Scan for the cell matching the given text and deliver its [X, Y] coordinate at center. 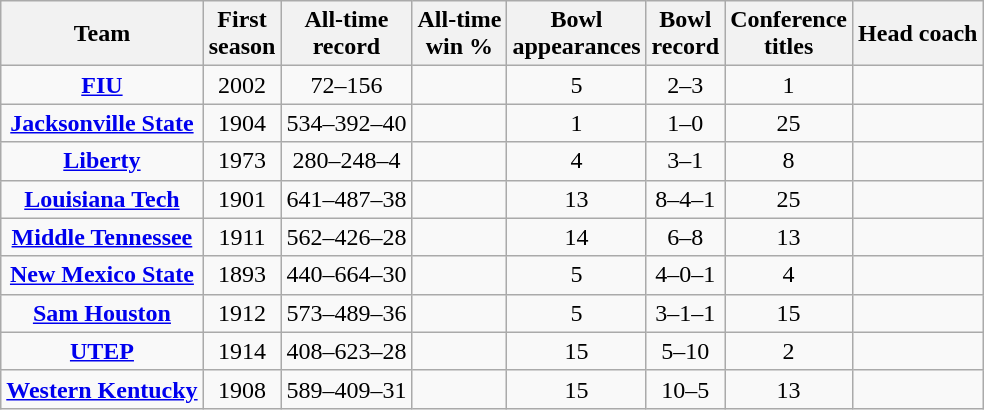
1908 [242, 389]
All-timewin % [460, 34]
534–392–40 [346, 123]
1904 [242, 123]
New Mexico State [102, 275]
2–3 [686, 85]
280–248–4 [346, 161]
Western Kentucky [102, 389]
Bowlrecord [686, 34]
2 [789, 351]
Jacksonville State [102, 123]
Conferencetitles [789, 34]
8 [789, 161]
Head coach [918, 34]
1911 [242, 237]
All-timerecord [346, 34]
4–0–1 [686, 275]
8–4–1 [686, 199]
3–1 [686, 161]
Team [102, 34]
3–1–1 [686, 313]
562–426–28 [346, 237]
440–664–30 [346, 275]
573–489–36 [346, 313]
Firstseason [242, 34]
72–156 [346, 85]
1–0 [686, 123]
Bowlappearances [576, 34]
UTEP [102, 351]
14 [576, 237]
6–8 [686, 237]
Middle Tennessee [102, 237]
10–5 [686, 389]
Louisiana Tech [102, 199]
Liberty [102, 161]
641–487–38 [346, 199]
408–623–28 [346, 351]
1893 [242, 275]
Sam Houston [102, 313]
589–409–31 [346, 389]
2002 [242, 85]
1912 [242, 313]
5–10 [686, 351]
1914 [242, 351]
FIU [102, 85]
1901 [242, 199]
1973 [242, 161]
